Determine the [x, y] coordinate at the center of the cell enclosing the given text.  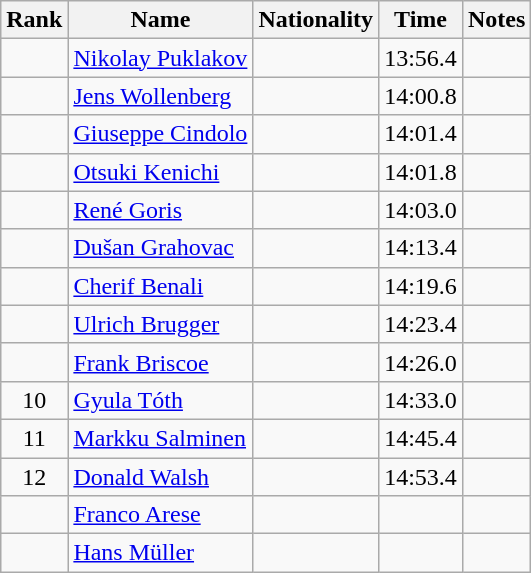
12 [34, 477]
Gyula Tóth [160, 400]
14:00.8 [421, 96]
Cherif Benali [160, 286]
René Goris [160, 210]
Dušan Grahovac [160, 248]
Rank [34, 20]
13:56.4 [421, 58]
14:26.0 [421, 362]
Otsuki Kenichi [160, 172]
Time [421, 20]
Frank Briscoe [160, 362]
14:53.4 [421, 477]
Nikolay Puklakov [160, 58]
14:45.4 [421, 438]
14:23.4 [421, 324]
Jens Wollenberg [160, 96]
Ulrich Brugger [160, 324]
Hans Müller [160, 553]
Notes [496, 20]
14:01.8 [421, 172]
11 [34, 438]
14:19.6 [421, 286]
Nationality [316, 20]
Markku Salminen [160, 438]
10 [34, 400]
14:13.4 [421, 248]
Donald Walsh [160, 477]
Name [160, 20]
Franco Arese [160, 515]
14:03.0 [421, 210]
Giuseppe Cindolo [160, 134]
14:01.4 [421, 134]
14:33.0 [421, 400]
